Identify which cell holds the provided text, then report its [x, y] central coordinate. 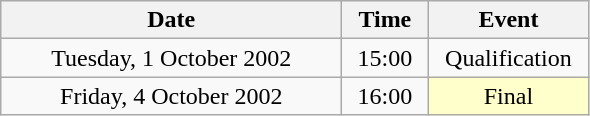
Tuesday, 1 October 2002 [172, 58]
16:00 [385, 96]
Final [508, 96]
Friday, 4 October 2002 [172, 96]
Qualification [508, 58]
Date [172, 20]
Time [385, 20]
Event [508, 20]
15:00 [385, 58]
